Determine the [X, Y] coordinate at the center of the cell enclosing the given text.  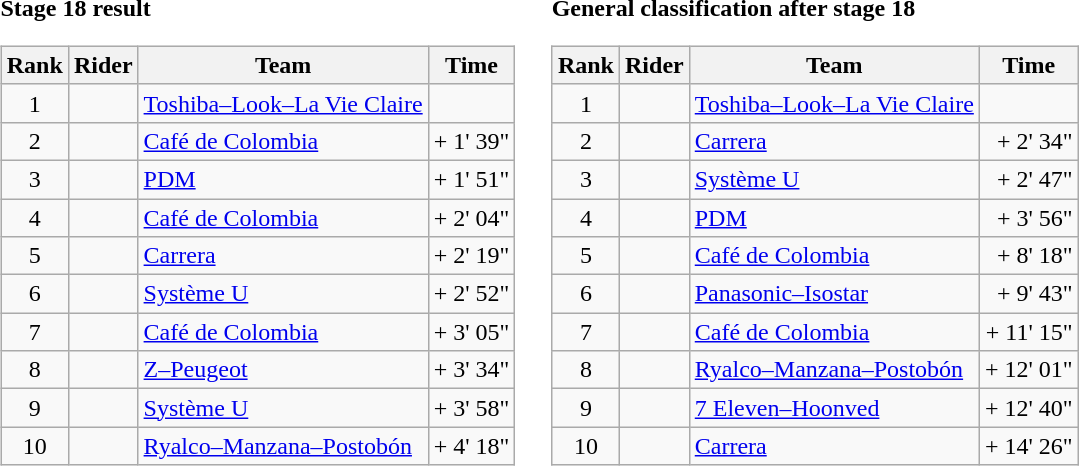
+ 2' 04" [472, 217]
+ 12' 01" [1028, 370]
+ 11' 15" [1028, 332]
+ 3' 58" [472, 408]
+ 3' 05" [472, 332]
+ 3' 34" [472, 370]
Panasonic–Isostar [834, 294]
Z–Peugeot [283, 370]
+ 2' 34" [1028, 141]
+ 12' 40" [1028, 408]
+ 9' 43" [1028, 294]
+ 2' 47" [1028, 179]
+ 1' 39" [472, 141]
7 Eleven–Hoonved [834, 408]
+ 3' 56" [1028, 217]
+ 1' 51" [472, 179]
+ 8' 18" [1028, 256]
+ 14' 26" [1028, 446]
+ 2' 19" [472, 256]
+ 2' 52" [472, 294]
+ 4' 18" [472, 446]
